Detect which cell encompasses the target text, then output its [X, Y] center coordinate. 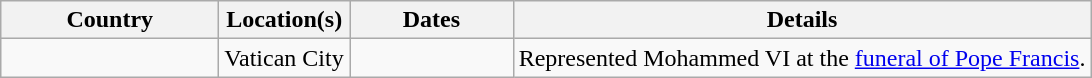
Dates [432, 20]
Location(s) [284, 20]
Country [110, 20]
Vatican City [284, 58]
Represented Mohammed VI at the funeral of Pope Francis. [802, 58]
Details [802, 20]
